Detect which cell encompasses the target text, then output its (X, Y) center coordinate. 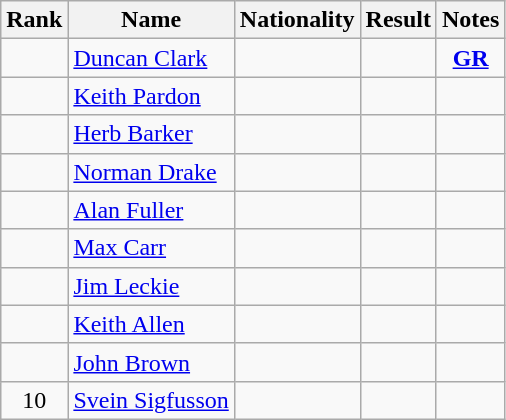
Norman Drake (151, 172)
Keith Pardon (151, 96)
Result (398, 20)
Duncan Clark (151, 58)
Keith Allen (151, 324)
Name (151, 20)
Herb Barker (151, 134)
GR (470, 58)
Svein Sigfusson (151, 400)
Jim Leckie (151, 286)
John Brown (151, 362)
Rank (34, 20)
10 (34, 400)
Max Carr (151, 248)
Nationality (297, 20)
Alan Fuller (151, 210)
Notes (470, 20)
